Extract the (x, y) coordinate from the center of the cell holding the provided text.  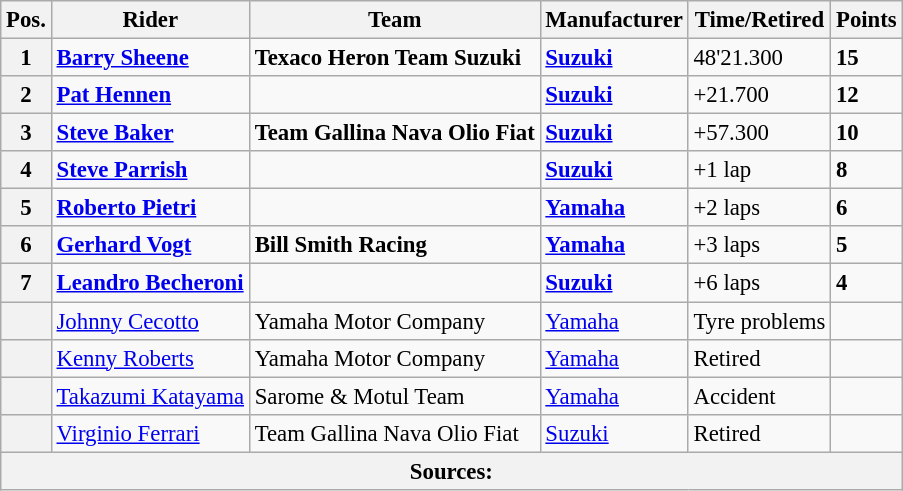
Johnny Cecotto (150, 321)
Takazumi Katayama (150, 396)
Kenny Roberts (150, 358)
Bill Smith Racing (394, 245)
15 (866, 58)
48'21.300 (759, 58)
1 (26, 58)
Rider (150, 20)
Accident (759, 396)
Team (394, 20)
10 (866, 133)
Texaco Heron Team Suzuki (394, 58)
Sources: (452, 471)
Barry Sheene (150, 58)
Virginio Ferrari (150, 433)
Points (866, 20)
+2 laps (759, 208)
+57.300 (759, 133)
Steve Baker (150, 133)
3 (26, 133)
+21.700 (759, 95)
Steve Parrish (150, 170)
Roberto Pietri (150, 208)
Leandro Becheroni (150, 283)
8 (866, 170)
Pat Hennen (150, 95)
12 (866, 95)
Gerhard Vogt (150, 245)
Pos. (26, 20)
Tyre problems (759, 321)
Manufacturer (614, 20)
7 (26, 283)
+1 lap (759, 170)
+3 laps (759, 245)
Sarome & Motul Team (394, 396)
+6 laps (759, 283)
2 (26, 95)
Time/Retired (759, 20)
